Output the (x, y) coordinate of the center of the cell containing the given text.  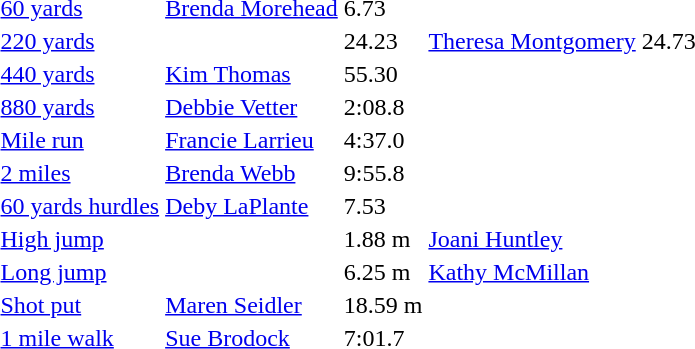
24.23 (383, 41)
18.59 m (383, 305)
Kim Thomas (252, 74)
6.25 m (383, 272)
4:37.0 (383, 140)
9:55.8 (383, 173)
7.53 (383, 206)
Joani Huntley (532, 239)
2:08.8 (383, 107)
Debbie Vetter (252, 107)
55.30 (383, 74)
Kathy McMillan (532, 272)
Brenda Webb (252, 173)
1.88 m (383, 239)
Theresa Montgomery (532, 41)
Maren Seidler (252, 305)
Francie Larrieu (252, 140)
Deby LaPlante (252, 206)
